Provide the [X, Y] coordinate of the cell's center where the given text is located.  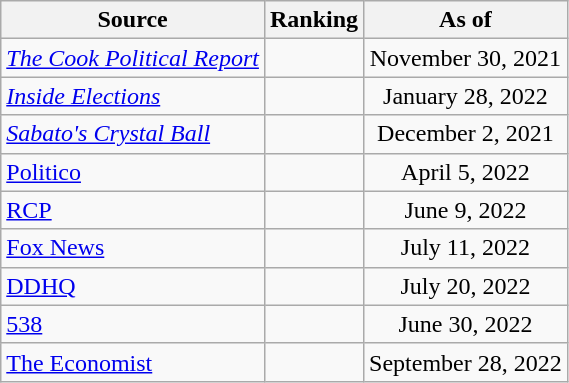
The Cook Political Report [133, 58]
July 11, 2022 [466, 248]
DDHQ [133, 286]
Politico [133, 172]
The Economist [133, 362]
538 [133, 324]
Ranking [314, 20]
December 2, 2021 [466, 134]
June 9, 2022 [466, 210]
June 30, 2022 [466, 324]
Sabato's Crystal Ball [133, 134]
January 28, 2022 [466, 96]
July 20, 2022 [466, 286]
RCP [133, 210]
September 28, 2022 [466, 362]
Inside Elections [133, 96]
April 5, 2022 [466, 172]
Fox News [133, 248]
Source [133, 20]
November 30, 2021 [466, 58]
As of [466, 20]
